For the text-containing cell, return its midpoint in (X, Y) coordinate format. 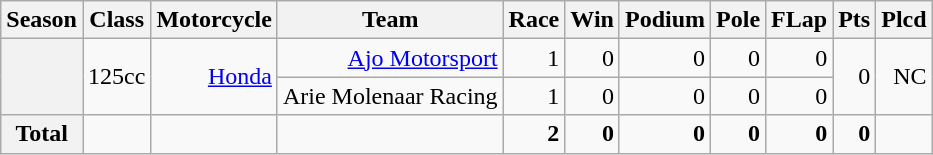
Motorcycle (214, 20)
FLap (800, 20)
Team (390, 20)
Honda (214, 77)
Season (42, 20)
Ajo Motorsport (390, 58)
Pts (854, 20)
Pole (738, 20)
Total (42, 134)
NC (904, 77)
Win (592, 20)
Arie Molenaar Racing (390, 96)
125cc (116, 77)
Class (116, 20)
Race (534, 20)
2 (534, 134)
Podium (664, 20)
Plcd (904, 20)
